For the text-containing cell, return its midpoint in (X, Y) coordinate format. 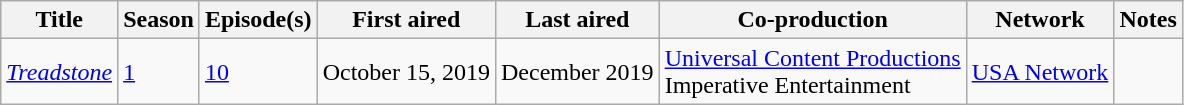
Episode(s) (258, 20)
USA Network (1040, 72)
December 2019 (577, 72)
Network (1040, 20)
Co-production (812, 20)
Treadstone (60, 72)
Notes (1148, 20)
10 (258, 72)
Season (159, 20)
October 15, 2019 (406, 72)
1 (159, 72)
Universal Content ProductionsImperative Entertainment (812, 72)
First aired (406, 20)
Title (60, 20)
Last aired (577, 20)
